Search for the cell housing the specified text and yield its [x, y] center coordinate. 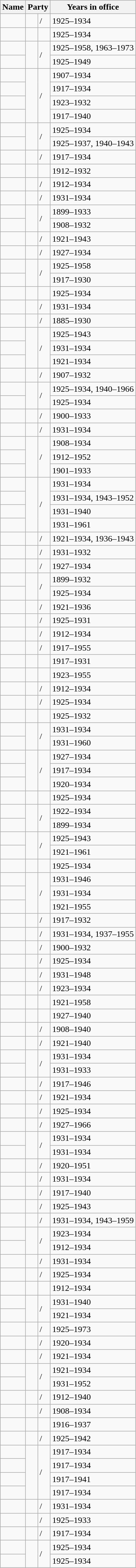
Party [38, 7]
1899–1932 [93, 579]
1925–1973 [93, 1329]
1907–1934 [93, 75]
1923–1932 [93, 102]
1916–1937 [93, 1424]
Name [13, 7]
1931–1934, 1937–1955 [93, 934]
1900–1932 [93, 947]
1931–1934, 1943–1959 [93, 1220]
1925–1932 [93, 716]
1899–1933 [93, 212]
1921–1961 [93, 852]
1922–1934 [93, 811]
1899–1934 [93, 825]
1921–1936 [93, 607]
1925–1958, 1963–1973 [93, 48]
1917–1941 [93, 1479]
1912–1952 [93, 457]
1901–1933 [93, 471]
1931–1961 [93, 525]
Years in office [93, 7]
1908–1940 [93, 1029]
1921–1958 [93, 1002]
1931–1934, 1943–1952 [93, 498]
1925–1934, 1940–1966 [93, 389]
1931–1933 [93, 1070]
1917–1946 [93, 1084]
1908–1932 [93, 225]
1921–1934, 1936–1943 [93, 539]
1925–1931 [93, 621]
1912–1932 [93, 171]
1885–1930 [93, 320]
1925–1949 [93, 62]
1921–1940 [93, 1043]
1931–1960 [93, 743]
1927–1966 [93, 1125]
1925–1942 [93, 1438]
1907–1932 [93, 375]
1925–1933 [93, 1520]
1900–1933 [93, 416]
1925–1958 [93, 266]
1931–1952 [93, 1384]
1931–1946 [93, 879]
1931–1948 [93, 975]
1921–1943 [93, 239]
1931–1932 [93, 552]
1917–1930 [93, 280]
1925–1937, 1940–1943 [93, 143]
1912–1940 [93, 1397]
1923–1955 [93, 675]
1927–1940 [93, 1015]
1921–1955 [93, 907]
1917–1932 [93, 920]
1917–1955 [93, 648]
1920–1951 [93, 1166]
1917–1931 [93, 661]
